Determine the [X, Y] coordinate at the center of the cell enclosing the given text.  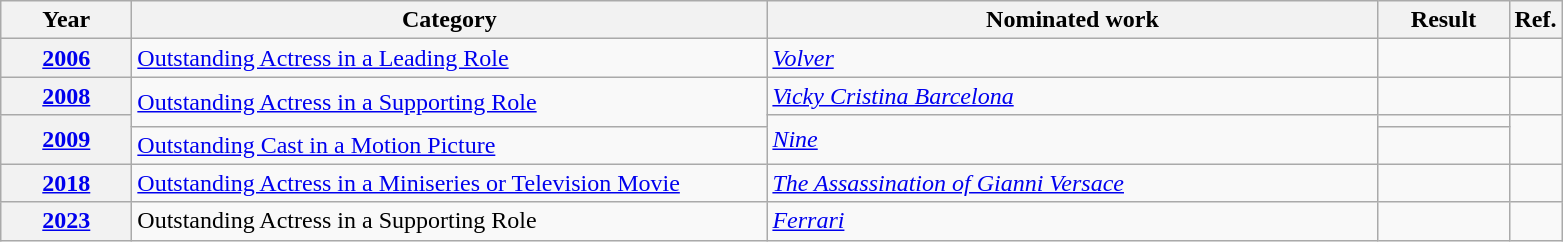
Outstanding Cast in a Motion Picture [450, 145]
Year [66, 20]
Outstanding Actress in a Miniseries or Television Movie [450, 183]
Vicky Cristina Barcelona [1072, 96]
2006 [66, 58]
Volver [1072, 58]
2008 [66, 96]
Result [1444, 20]
Outstanding Actress in a Leading Role [450, 58]
Ref. [1536, 20]
2018 [66, 183]
2009 [66, 140]
Category [450, 20]
Nominated work [1072, 20]
Nine [1072, 140]
The Assassination of Gianni Versace [1072, 183]
Ferrari [1072, 221]
2023 [66, 221]
